Detect which cell encompasses the target text, then output its [X, Y] center coordinate. 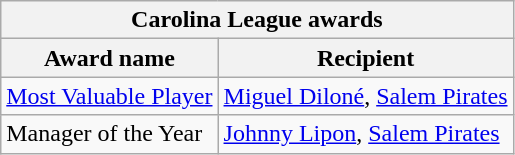
Johnny Lipon, Salem Pirates [366, 134]
Recipient [366, 58]
Award name [110, 58]
Carolina League awards [257, 20]
Most Valuable Player [110, 96]
Miguel Diloné, Salem Pirates [366, 96]
Manager of the Year [110, 134]
